Identify which cell holds the provided text, then report its [x, y] central coordinate. 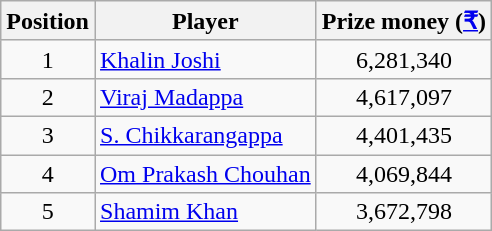
1 [48, 59]
4,069,844 [404, 173]
6,281,340 [404, 59]
Prize money (₹) [404, 21]
4,617,097 [404, 97]
3 [48, 135]
Om Prakash Chouhan [205, 173]
4 [48, 173]
Shamim Khan [205, 212]
Khalin Joshi [205, 59]
Viraj Madappa [205, 97]
3,672,798 [404, 212]
Player [205, 21]
2 [48, 97]
4,401,435 [404, 135]
5 [48, 212]
S. Chikkarangappa [205, 135]
Position [48, 21]
